Capture the cell that displays the provided text and extract its (X, Y) central coordinate. 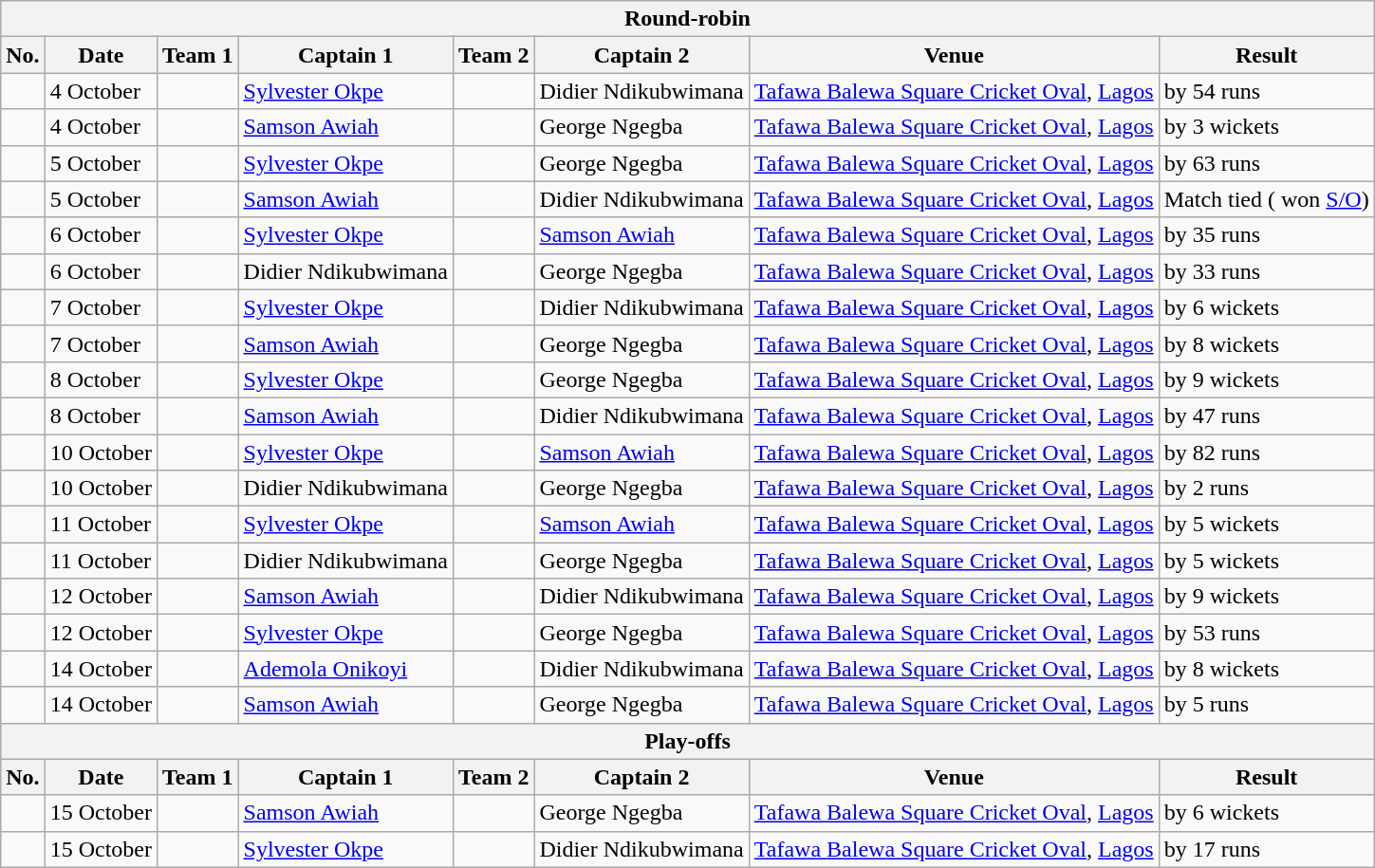
by 17 runs (1266, 849)
Round-robin (687, 19)
by 63 runs (1266, 163)
Play-offs (687, 741)
by 54 runs (1266, 91)
by 47 runs (1266, 416)
by 33 runs (1266, 271)
by 35 runs (1266, 235)
by 82 runs (1266, 452)
by 2 runs (1266, 489)
by 5 runs (1266, 705)
Ademola Onikoyi (345, 669)
Match tied ( won S/O) (1266, 199)
by 3 wickets (1266, 127)
by 53 runs (1266, 633)
